Scan for the cell matching the given text and deliver its [X, Y] coordinate at center. 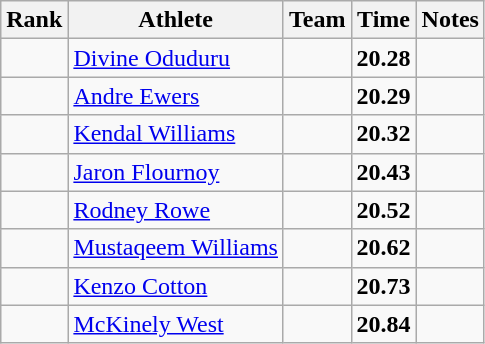
Rank [34, 20]
Notes [450, 20]
20.32 [384, 134]
Kenzo Cotton [176, 286]
20.73 [384, 286]
20.29 [384, 96]
Kendal Williams [176, 134]
Time [384, 20]
20.28 [384, 58]
Mustaqeem Williams [176, 248]
20.52 [384, 210]
20.84 [384, 324]
Divine Oduduru [176, 58]
Jaron Flournoy [176, 172]
McKinely West [176, 324]
Rodney Rowe [176, 210]
Team [317, 20]
20.62 [384, 248]
Andre Ewers [176, 96]
Athlete [176, 20]
20.43 [384, 172]
